Locate the cell with the specified text and output its (X, Y) center coordinate. 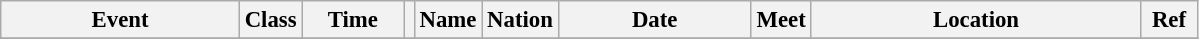
Date (654, 20)
Meet (781, 20)
Nation (520, 20)
Ref (1169, 20)
Event (120, 20)
Location (976, 20)
Time (353, 20)
Name (448, 20)
Class (270, 20)
